Extract the (x, y) coordinate from the center of the cell holding the provided text.  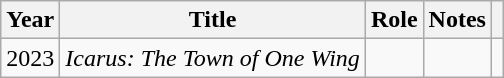
2023 (30, 58)
Role (394, 20)
Year (30, 20)
Icarus: The Town of One Wing (213, 58)
Title (213, 20)
Notes (457, 20)
